Return the [X, Y] coordinate for the center point of the cell that contains the specified text.  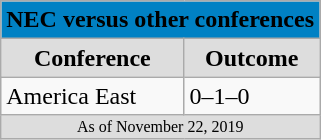
Outcome [252, 58]
Conference [92, 58]
As of November 22, 2019 [160, 127]
0–1–0 [252, 96]
America East [92, 96]
NEC versus other conferences [160, 20]
